Extract the [X, Y] coordinate from the center of the cell holding the provided text.  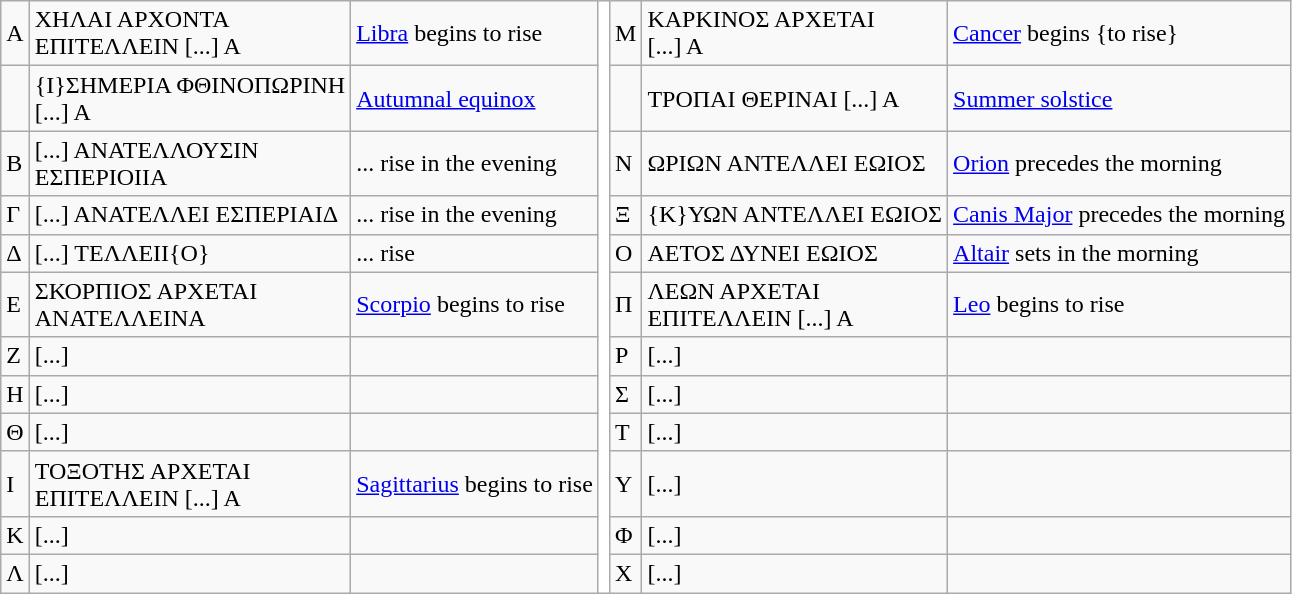
Altair sets in the morning [1120, 253]
ΣΚΟΡΠΙΟΣ ΑΡΧΕΤΑΙΑΝΑΤΕΛΛΕΙΝΑ [190, 304]
Canis Major precedes the morning [1120, 215]
ΚΑΡΚΙΝΟΣ ΑΡΧΕΤΑΙ[...] Α [795, 34]
... rise [475, 253]
ΩΡΙΩΝ ΑΝΤΕΛΛΕΙ ΕΩΙΟΣ [795, 164]
Ξ [625, 215]
[...] ΑΝΑΤΕΛΛΟΥΣΙΝΕΣΠΕΡΙΟΙΙΑ [190, 164]
[...] ΤΕΛΛΕΙΙ{Ο} [190, 253]
ΑΕΤΟΣ ΔΥΝΕΙ ΕΩΙΟΣ [795, 253]
Leo begins to rise [1120, 304]
Autumnal equinox [475, 98]
Cancer begins {to rise} [1120, 34]
Ζ [15, 356]
Σ [625, 394]
Ι [15, 484]
Ε [15, 304]
Κ [15, 535]
Ρ [625, 356]
Θ [15, 432]
Ν [625, 164]
Orion precedes the morning [1120, 164]
Η [15, 394]
Γ [15, 215]
Δ [15, 253]
Χ [625, 573]
Μ [625, 34]
Libra begins to rise [475, 34]
ΤΡΟΠΑΙ ΘΕΡΙΝΑΙ [...] Α [795, 98]
ΤΟΞΟΤΗΣ ΑΡΧΕΤΑΙΕΠΙΤΕΛΛΕΙΝ [...] Α [190, 484]
Summer solstice [1120, 98]
Υ [625, 484]
Π [625, 304]
ΧΗΛΑΙ ΑΡΧΟΝΤΑΕΠΙΤΕΛΛΕΙΝ [...] Α [190, 34]
Α [15, 34]
Scorpio begins to rise [475, 304]
{Κ}ΥΩΝ ΑΝΤΕΛΛΕΙ ΕΩΙΟΣ [795, 215]
Sagittarius begins to rise [475, 484]
Φ [625, 535]
Ο [625, 253]
[...] ΑΝΑΤΕΛΛΕΙ ΕΣΠΕΡΙΑΙΔ [190, 215]
{Ι}ΣΗΜΕΡΙΑ ΦΘΙΝΟΠΩΡΙΝΗ[...] Α [190, 98]
Β [15, 164]
Λ [15, 573]
Τ [625, 432]
ΛΕΩΝ ΑΡΧΕΤΑΙΕΠΙΤΕΛΛΕΙΝ [...] Α [795, 304]
